For the text-containing cell, return its midpoint in [x, y] coordinate format. 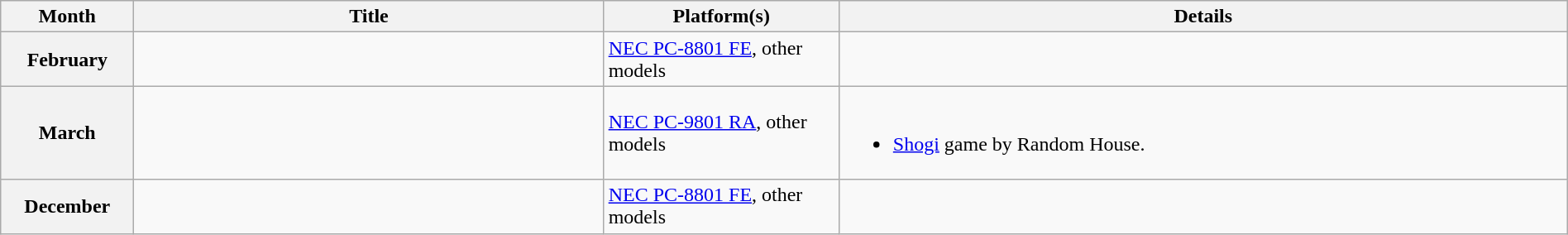
Month [68, 17]
Platform(s) [721, 17]
March [68, 132]
Shogi game by Random House. [1202, 132]
Title [369, 17]
Details [1202, 17]
NEC PC-9801 RA, other models [721, 132]
February [68, 60]
December [68, 207]
